Capture the cell that displays the provided text and extract its (X, Y) central coordinate. 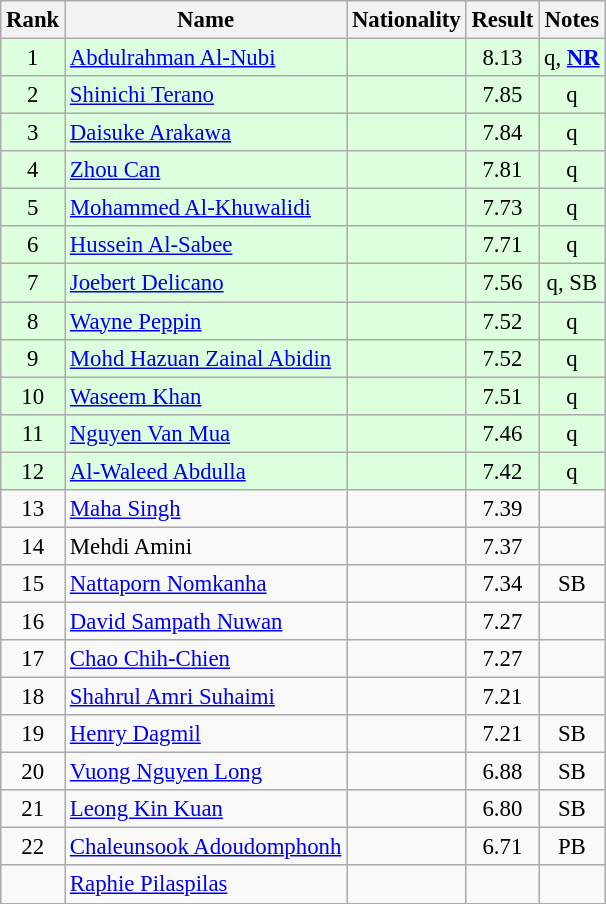
Maha Singh (206, 509)
Daisuke Arakawa (206, 133)
20 (33, 772)
11 (33, 433)
7.37 (502, 546)
13 (33, 509)
19 (33, 734)
Al-Waleed Abdulla (206, 471)
9 (33, 358)
8 (33, 321)
Abdulrahman Al-Nubi (206, 58)
Vuong Nguyen Long (206, 772)
12 (33, 471)
Wayne Peppin (206, 321)
22 (33, 847)
17 (33, 659)
Mehdi Amini (206, 546)
5 (33, 208)
Henry Dagmil (206, 734)
7.73 (502, 208)
8.13 (502, 58)
Rank (33, 20)
7.81 (502, 170)
7.71 (502, 245)
21 (33, 809)
Waseem Khan (206, 396)
Nattaporn Nomkanha (206, 584)
7.85 (502, 95)
PB (572, 847)
14 (33, 546)
Joebert Delicano (206, 283)
Notes (572, 20)
q, NR (572, 58)
7.51 (502, 396)
4 (33, 170)
Raphie Pilaspilas (206, 885)
6.80 (502, 809)
15 (33, 584)
Nguyen Van Mua (206, 433)
7.39 (502, 509)
18 (33, 697)
16 (33, 621)
Mohammed Al-Khuwalidi (206, 208)
7 (33, 283)
Zhou Can (206, 170)
7.34 (502, 584)
2 (33, 95)
Result (502, 20)
Chaleunsook Adoudomphonh (206, 847)
Name (206, 20)
7.84 (502, 133)
q, SB (572, 283)
Shahrul Amri Suhaimi (206, 697)
Shinichi Terano (206, 95)
Mohd Hazuan Zainal Abidin (206, 358)
10 (33, 396)
Leong Kin Kuan (206, 809)
7.42 (502, 471)
Chao Chih-Chien (206, 659)
David Sampath Nuwan (206, 621)
Nationality (406, 20)
6 (33, 245)
7.56 (502, 283)
Hussein Al-Sabee (206, 245)
1 (33, 58)
3 (33, 133)
7.46 (502, 433)
6.88 (502, 772)
6.71 (502, 847)
